Capture the cell that displays the provided text and extract its [X, Y] central coordinate. 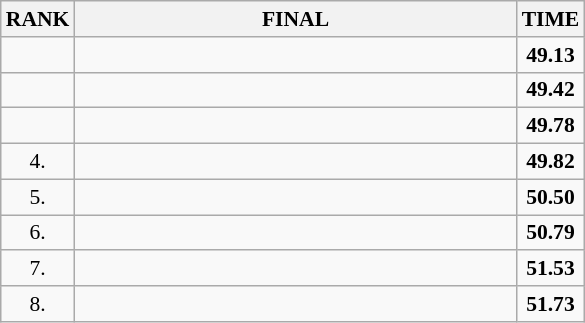
50.79 [551, 233]
RANK [38, 19]
4. [38, 162]
8. [38, 304]
7. [38, 269]
5. [38, 197]
6. [38, 233]
49.78 [551, 126]
50.50 [551, 197]
49.82 [551, 162]
51.53 [551, 269]
49.13 [551, 55]
FINAL [295, 19]
51.73 [551, 304]
TIME [551, 19]
49.42 [551, 90]
